Return the (X, Y) coordinate for the center point of the cell that contains the specified text.  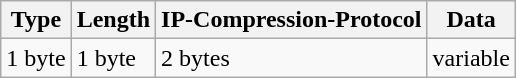
Length (113, 20)
2 bytes (292, 58)
Type (36, 20)
Data (471, 20)
variable (471, 58)
IP-Compression-Protocol (292, 20)
